Find where the given text appears and provide that cell's center as (x, y) coordinate. 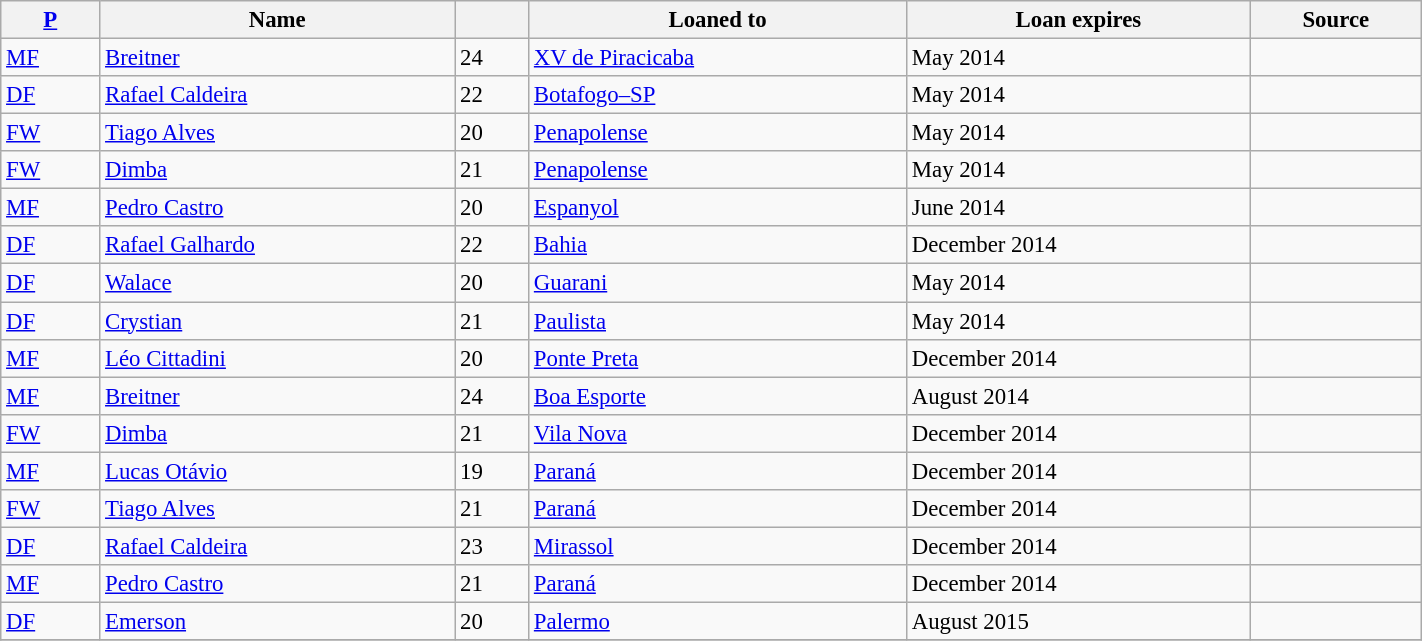
Rafael Galhardo (278, 245)
Source (1336, 20)
Vila Nova (718, 433)
P (50, 20)
Emerson (278, 621)
XV de Piracicaba (718, 58)
Loan expires (1078, 20)
Walace (278, 283)
Paulista (718, 321)
Lucas Otávio (278, 471)
23 (492, 546)
June 2014 (1078, 208)
Espanyol (718, 208)
Mirassol (718, 546)
Botafogo–SP (718, 95)
Loaned to (718, 20)
Name (278, 20)
Bahia (718, 245)
August 2015 (1078, 621)
Boa Esporte (718, 396)
19 (492, 471)
Palermo (718, 621)
Guarani (718, 283)
August 2014 (1078, 396)
Léo Cittadini (278, 358)
Ponte Preta (718, 358)
Crystian (278, 321)
